Scan for the cell matching the given text and deliver its [x, y] coordinate at center. 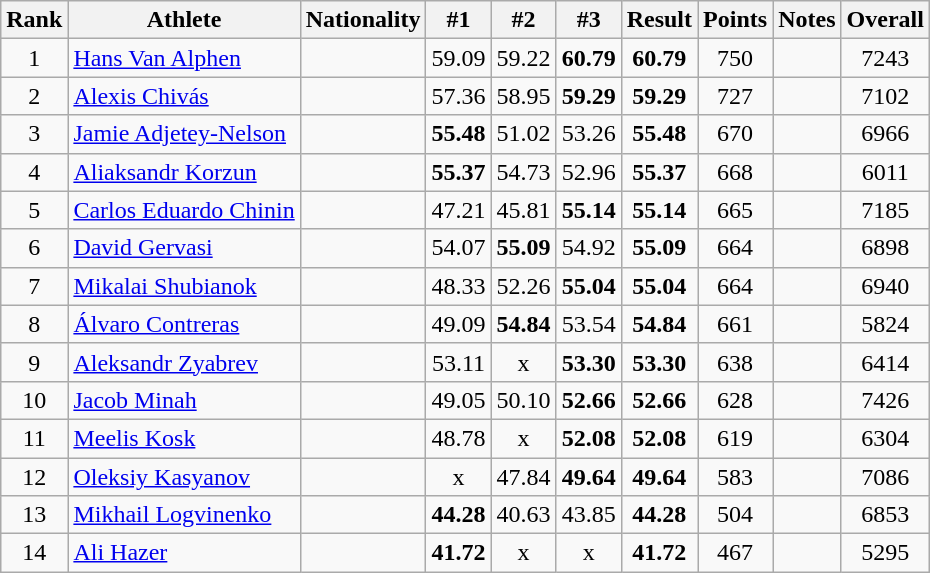
Carlos Eduardo Chinin [184, 210]
Meelis Kosk [184, 438]
9 [34, 362]
6011 [885, 172]
Overall [885, 20]
Álvaro Contreras [184, 324]
1 [34, 58]
Mikalai Shubianok [184, 286]
Athlete [184, 20]
Alexis Chivás [184, 96]
54.73 [524, 172]
Mikhail Logvinenko [184, 515]
727 [736, 96]
51.02 [524, 134]
6414 [885, 362]
638 [736, 362]
14 [34, 553]
43.85 [588, 515]
59.22 [524, 58]
668 [736, 172]
52.26 [524, 286]
Aliaksandr Korzun [184, 172]
4 [34, 172]
7086 [885, 477]
49.05 [458, 400]
49.09 [458, 324]
Points [736, 20]
7 [34, 286]
7185 [885, 210]
6898 [885, 248]
David Gervasi [184, 248]
665 [736, 210]
57.36 [458, 96]
Result [659, 20]
670 [736, 134]
Notes [807, 20]
40.63 [524, 515]
5 [34, 210]
47.84 [524, 477]
7426 [885, 400]
467 [736, 553]
Oleksiy Kasyanov [184, 477]
52.96 [588, 172]
6966 [885, 134]
7102 [885, 96]
Rank [34, 20]
8 [34, 324]
48.33 [458, 286]
47.21 [458, 210]
5295 [885, 553]
48.78 [458, 438]
661 [736, 324]
750 [736, 58]
#1 [458, 20]
#3 [588, 20]
Aleksandr Zyabrev [184, 362]
58.95 [524, 96]
54.07 [458, 248]
12 [34, 477]
504 [736, 515]
50.10 [524, 400]
Jacob Minah [184, 400]
Ali Hazer [184, 553]
6 [34, 248]
3 [34, 134]
6853 [885, 515]
59.09 [458, 58]
45.81 [524, 210]
628 [736, 400]
7243 [885, 58]
5824 [885, 324]
13 [34, 515]
53.54 [588, 324]
Hans Van Alphen [184, 58]
10 [34, 400]
Nationality [363, 20]
11 [34, 438]
54.92 [588, 248]
53.11 [458, 362]
6304 [885, 438]
Jamie Adjetey-Nelson [184, 134]
6940 [885, 286]
583 [736, 477]
2 [34, 96]
53.26 [588, 134]
619 [736, 438]
#2 [524, 20]
